From the cell containing the given text, extract its center point as [x, y] coordinate. 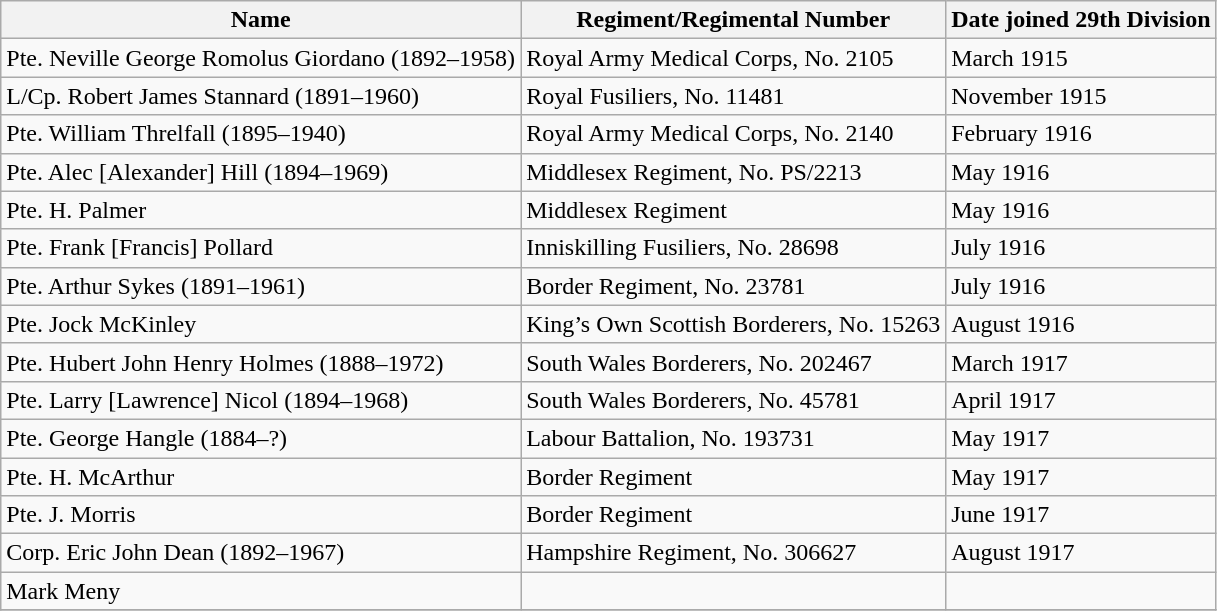
Inniskilling Fusiliers, No. 28698 [734, 248]
Name [261, 20]
Pte. Frank [Francis] Pollard [261, 248]
Mark Meny [261, 591]
March 1917 [1081, 362]
L/Cp. Robert James Stannard (1891–1960) [261, 96]
Pte. Hubert John Henry Holmes (1888–1972) [261, 362]
Labour Battalion, No. 193731 [734, 438]
Pte. Larry [Lawrence] Nicol (1894–1968) [261, 400]
Royal Fusiliers, No. 11481 [734, 96]
Pte. William Threlfall (1895–1940) [261, 134]
April 1917 [1081, 400]
Pte. H. Palmer [261, 210]
Middlesex Regiment, No. PS/2213 [734, 172]
Corp. Eric John Dean (1892–1967) [261, 553]
Royal Army Medical Corps, No. 2105 [734, 58]
Pte. Arthur Sykes (1891–1961) [261, 286]
Middlesex Regiment [734, 210]
March 1915 [1081, 58]
Royal Army Medical Corps, No. 2140 [734, 134]
Pte. Neville George Romolus Giordano (1892–1958) [261, 58]
June 1917 [1081, 515]
Pte. Alec [Alexander] Hill (1894–1969) [261, 172]
Pte. H. McArthur [261, 477]
November 1915 [1081, 96]
King’s Own Scottish Borderers, No. 15263 [734, 324]
Pte. J. Morris [261, 515]
Hampshire Regiment, No. 306627 [734, 553]
South Wales Borderers, No. 202467 [734, 362]
Pte. Jock McKinley [261, 324]
August 1917 [1081, 553]
August 1916 [1081, 324]
February 1916 [1081, 134]
Pte. George Hangle (1884–?) [261, 438]
Regiment/Regimental Number [734, 20]
South Wales Borderers, No. 45781 [734, 400]
Date joined 29th Division [1081, 20]
Border Regiment, No. 23781 [734, 286]
